Capture the cell that displays the provided text and extract its (x, y) central coordinate. 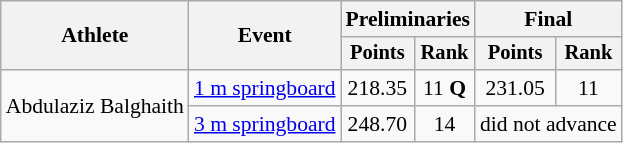
Event (265, 36)
218.35 (378, 88)
Athlete (95, 36)
11 Q (444, 88)
231.05 (515, 88)
14 (444, 124)
Final (548, 19)
11 (588, 88)
Abdulaziz Balghaith (95, 106)
1 m springboard (265, 88)
did not advance (548, 124)
Preliminaries (408, 19)
248.70 (378, 124)
3 m springboard (265, 124)
